Locate the cell with the specified text and output its [x, y] center coordinate. 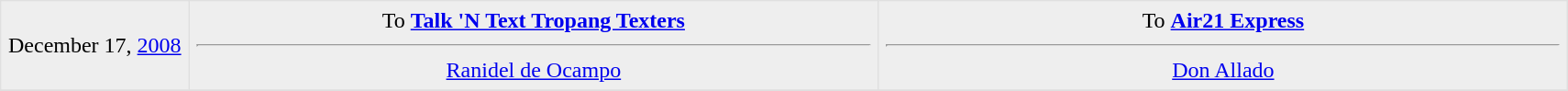
To Air21 ExpressDon Allado [1223, 46]
To Talk 'N Text Tropang TextersRanidel de Ocampo [534, 46]
December 17, 2008 [95, 46]
